Detect which cell encompasses the target text, then output its (X, Y) center coordinate. 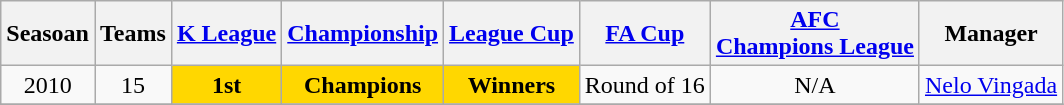
AFCChampions League (814, 34)
Round of 16 (644, 85)
Teams (132, 34)
Seasoan (48, 34)
2010 (48, 85)
N/A (814, 85)
Winners (512, 85)
1st (226, 85)
Champions (363, 85)
15 (132, 85)
K League (226, 34)
FA Cup (644, 34)
Championship (363, 34)
Nelo Vingada (990, 85)
League Cup (512, 34)
Manager (990, 34)
